Pinpoint the cell where the given text exists, returning its [x, y] midpoint coordinate. 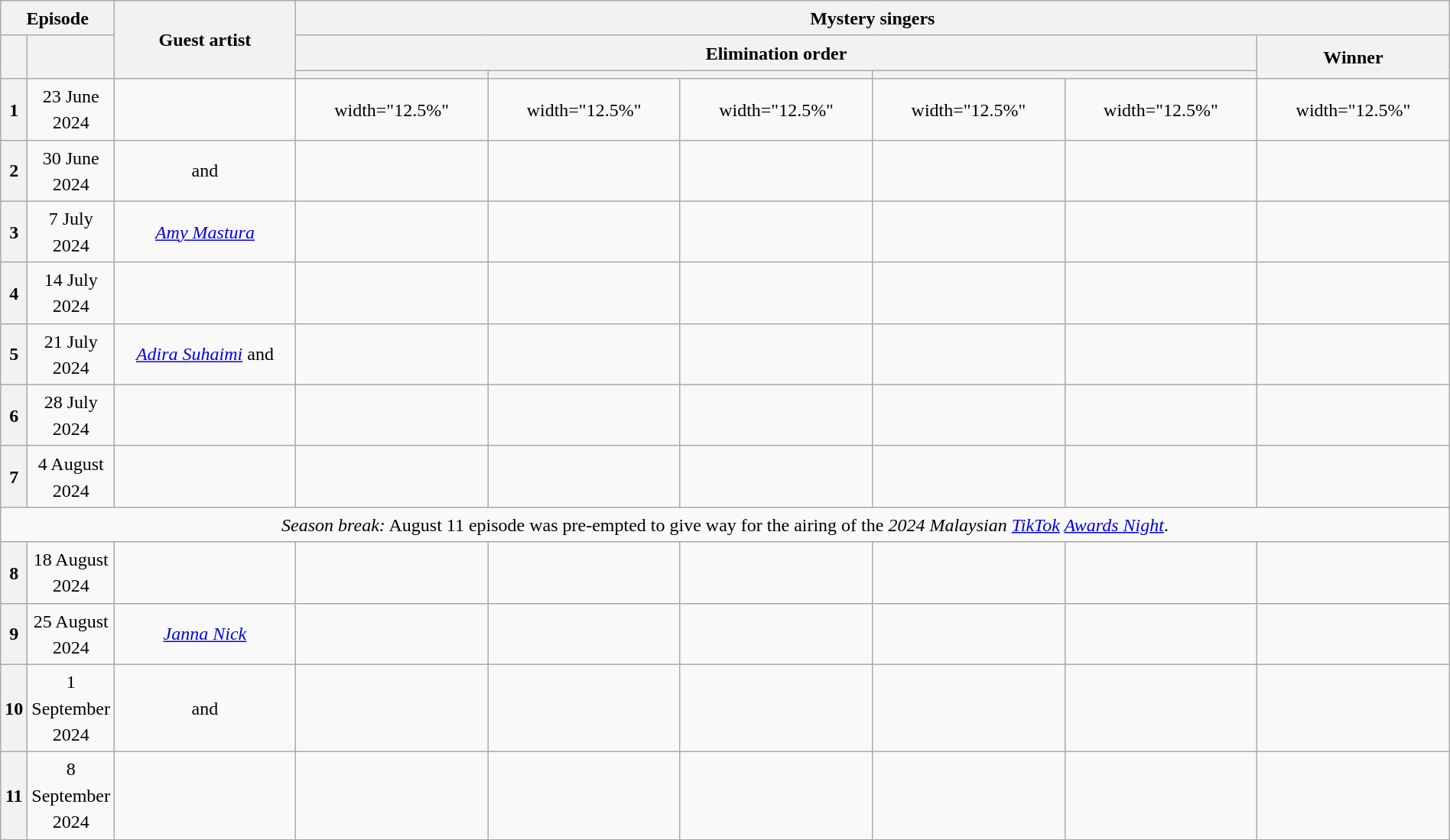
28 July 2024 [71, 415]
Guest artist [205, 40]
Season break: August 11 episode was pre-empted to give way for the airing of the 2024 Malaysian TikTok Awards Night. [725, 524]
10 [14, 708]
11 [14, 796]
Episode [58, 18]
4 August 2024 [71, 476]
25 August 2024 [71, 634]
4 [14, 293]
30 June 2024 [71, 170]
8 [14, 572]
2 [14, 170]
21 July 2024 [71, 354]
23 June 2024 [71, 109]
Amy Mastura [205, 232]
1 [14, 109]
6 [14, 415]
Adira Suhaimi and [205, 354]
Winner [1354, 57]
7 [14, 476]
8 September 2024 [71, 796]
Janna Nick [205, 634]
5 [14, 354]
9 [14, 634]
18 August 2024 [71, 572]
Elimination order [775, 53]
1 September 2024 [71, 708]
Mystery singers [872, 18]
14 July 2024 [71, 293]
7 July 2024 [71, 232]
3 [14, 232]
